Pinpoint the cell where the given text exists, returning its (X, Y) midpoint coordinate. 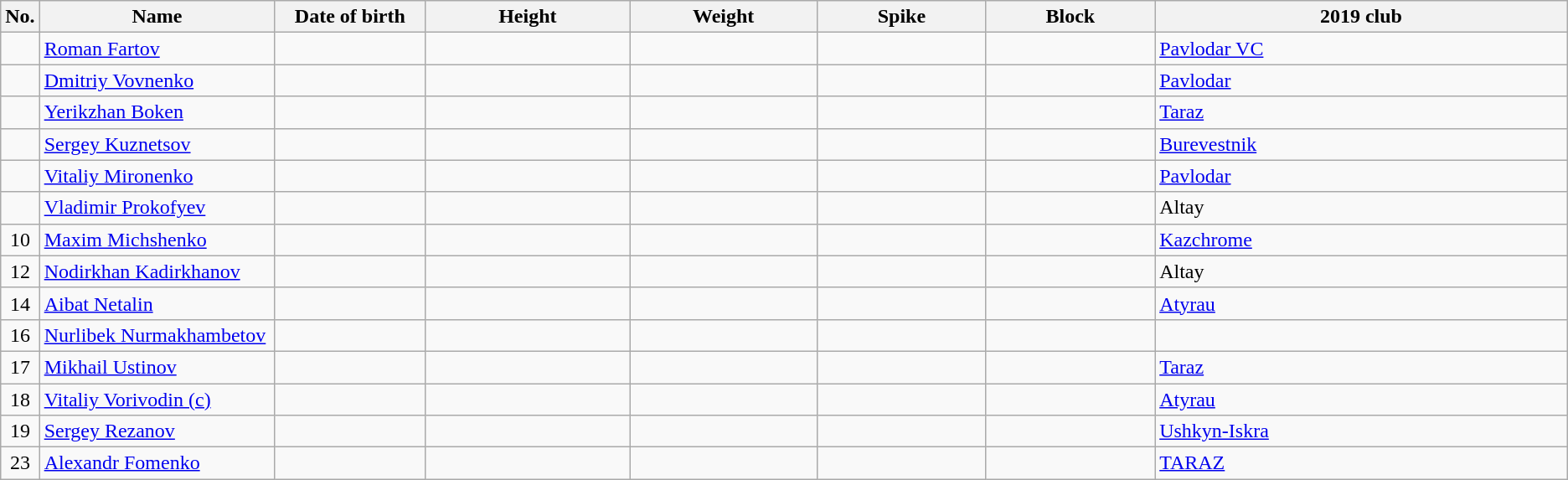
Weight (724, 17)
Alexandr Fomenko (157, 463)
16 (20, 335)
Dmitriy Vovnenko (157, 80)
Ushkyn-Iskra (1362, 431)
10 (20, 240)
19 (20, 431)
Roman Fartov (157, 49)
18 (20, 400)
Height (528, 17)
17 (20, 367)
Spike (901, 17)
2019 club (1362, 17)
Name (157, 17)
Block (1070, 17)
Nurlibek Nurmakhambetov (157, 335)
Vladimir Prokofyev (157, 208)
Vitaliy Vorivodin (c) (157, 400)
Maxim Michshenko (157, 240)
Yerikzhan Boken (157, 112)
23 (20, 463)
Sergey Kuznetsov (157, 144)
Pavlodar VC (1362, 49)
Sergey Rezanov (157, 431)
Vitaliy Mironenko (157, 176)
Aibat Netalin (157, 303)
Kazchrome (1362, 240)
Nodirkhan Kadirkhanov (157, 271)
14 (20, 303)
TARAZ (1362, 463)
Mikhail Ustinov (157, 367)
Date of birth (350, 17)
Burevestnik (1362, 144)
No. (20, 17)
12 (20, 271)
